Locate the cell with the specified text and output its [X, Y] center coordinate. 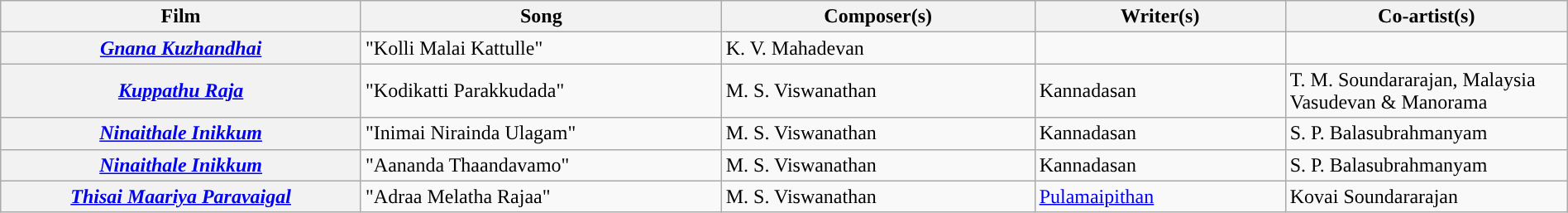
Writer(s) [1159, 17]
T. M. Soundararajan, Malaysia Vasudevan & Manorama [1426, 91]
Pulamaipithan [1159, 196]
"Kolli Malai Kattulle" [541, 48]
"Adraa Melatha Rajaa" [541, 196]
"Kodikatti Parakkudada" [541, 91]
"Inimai Nirainda Ulagam" [541, 133]
K. V. Mahadevan [878, 48]
Composer(s) [878, 17]
Thisai Maariya Paravaigal [181, 196]
Film [181, 17]
"Aananda Thaandavamo" [541, 165]
Gnana Kuzhandhai [181, 48]
Kuppathu Raja [181, 91]
Co-artist(s) [1426, 17]
Song [541, 17]
Kovai Soundararajan [1426, 196]
